Find where the given text appears and provide that cell's center as (X, Y) coordinate. 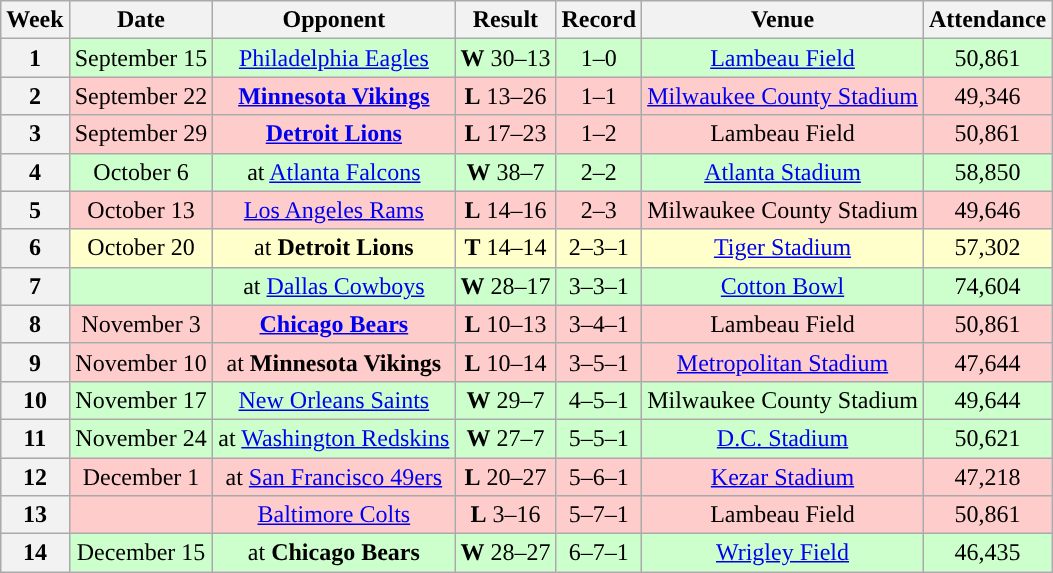
at San Francisco 49ers (334, 477)
46,435 (987, 553)
6–7–1 (599, 553)
Tiger Stadium (783, 248)
47,218 (987, 477)
at Washington Redskins (334, 438)
October 6 (141, 172)
W 28–27 (506, 553)
November 10 (141, 362)
1–1 (599, 96)
4–5–1 (599, 400)
1–0 (599, 58)
50,621 (987, 438)
9 (35, 362)
W 28–17 (506, 286)
at Minnesota Vikings (334, 362)
Metropolitan Stadium (783, 362)
6 (35, 248)
Chicago Bears (334, 324)
September 22 (141, 96)
Baltimore Colts (334, 515)
5–7–1 (599, 515)
L 17–23 (506, 134)
1 (35, 58)
2–2 (599, 172)
Venue (783, 20)
New Orleans Saints (334, 400)
13 (35, 515)
Record (599, 20)
D.C. Stadium (783, 438)
7 (35, 286)
Atlanta Stadium (783, 172)
2 (35, 96)
T 14–14 (506, 248)
W 38–7 (506, 172)
Opponent (334, 20)
September 15 (141, 58)
Week (35, 20)
at Dallas Cowboys (334, 286)
2–3–1 (599, 248)
Los Angeles Rams (334, 210)
October 20 (141, 248)
November 24 (141, 438)
Minnesota Vikings (334, 96)
at Detroit Lions (334, 248)
74,604 (987, 286)
W 27–7 (506, 438)
November 3 (141, 324)
57,302 (987, 248)
10 (35, 400)
49,644 (987, 400)
at Atlanta Falcons (334, 172)
L 14–16 (506, 210)
L 20–27 (506, 477)
Result (506, 20)
December 15 (141, 553)
Wrigley Field (783, 553)
5 (35, 210)
W 29–7 (506, 400)
3–5–1 (599, 362)
3–4–1 (599, 324)
Kezar Stadium (783, 477)
Attendance (987, 20)
Philadelphia Eagles (334, 58)
4 (35, 172)
47,644 (987, 362)
December 1 (141, 477)
L 3–16 (506, 515)
November 17 (141, 400)
September 29 (141, 134)
14 (35, 553)
49,646 (987, 210)
L 10–13 (506, 324)
L 13–26 (506, 96)
3 (35, 134)
8 (35, 324)
12 (35, 477)
5–6–1 (599, 477)
2–3 (599, 210)
58,850 (987, 172)
Cotton Bowl (783, 286)
11 (35, 438)
October 13 (141, 210)
W 30–13 (506, 58)
49,346 (987, 96)
Date (141, 20)
at Chicago Bears (334, 553)
3–3–1 (599, 286)
5–5–1 (599, 438)
1–2 (599, 134)
L 10–14 (506, 362)
Detroit Lions (334, 134)
